From the cell containing the given text, extract its center point as (x, y) coordinate. 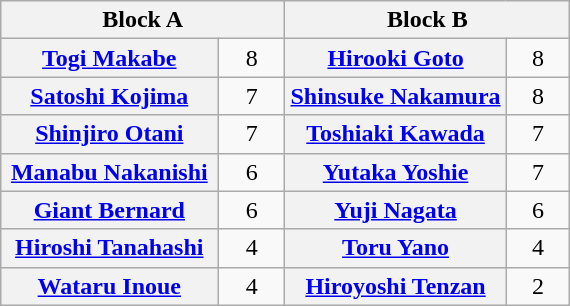
Hiroshi Tanahashi (109, 248)
Block B (428, 20)
Manabu Nakanishi (109, 172)
Wataru Inoue (109, 286)
Satoshi Kojima (109, 96)
Yutaka Yoshie (396, 172)
Giant Bernard (109, 210)
Block A (142, 20)
Shinsuke Nakamura (396, 96)
Toru Yano (396, 248)
2 (538, 286)
Yuji Nagata (396, 210)
Hiroyoshi Tenzan (396, 286)
Shinjiro Otani (109, 134)
Togi Makabe (109, 58)
Toshiaki Kawada (396, 134)
Hirooki Goto (396, 58)
